Identify which cell holds the provided text, then report its [X, Y] central coordinate. 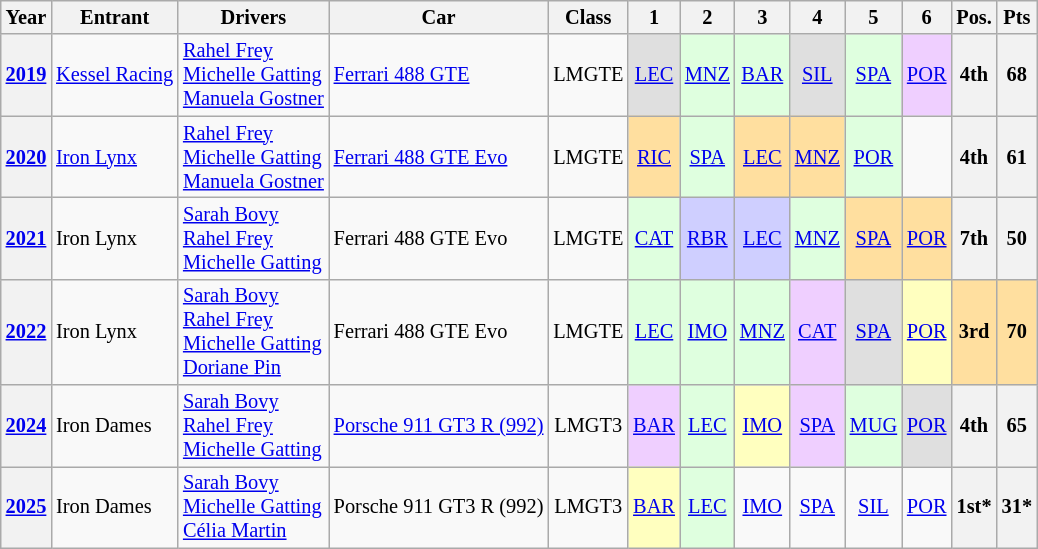
Drivers [254, 17]
Car [439, 17]
2025 [26, 507]
Pts [1017, 17]
Sarah Bovy Michelle Gatting Célia Martin [254, 507]
3rd [974, 332]
4 [818, 17]
61 [1017, 157]
2024 [26, 426]
3 [762, 17]
6 [926, 17]
Year [26, 17]
Class [588, 17]
RIC [654, 157]
Pos. [974, 17]
31* [1017, 507]
MUG [874, 426]
2019 [26, 75]
1 [654, 17]
7th [974, 238]
65 [1017, 426]
1st* [974, 507]
RBR [708, 238]
Entrant [114, 17]
Sarah Bovy Rahel Frey Michelle Gatting Doriane Pin [254, 332]
2022 [26, 332]
5 [874, 17]
Ferrari 488 GTE [439, 75]
2020 [26, 157]
2 [708, 17]
70 [1017, 332]
2021 [26, 238]
Kessel Racing [114, 75]
50 [1017, 238]
68 [1017, 75]
